Output the (X, Y) coordinate of the center of the cell containing the given text.  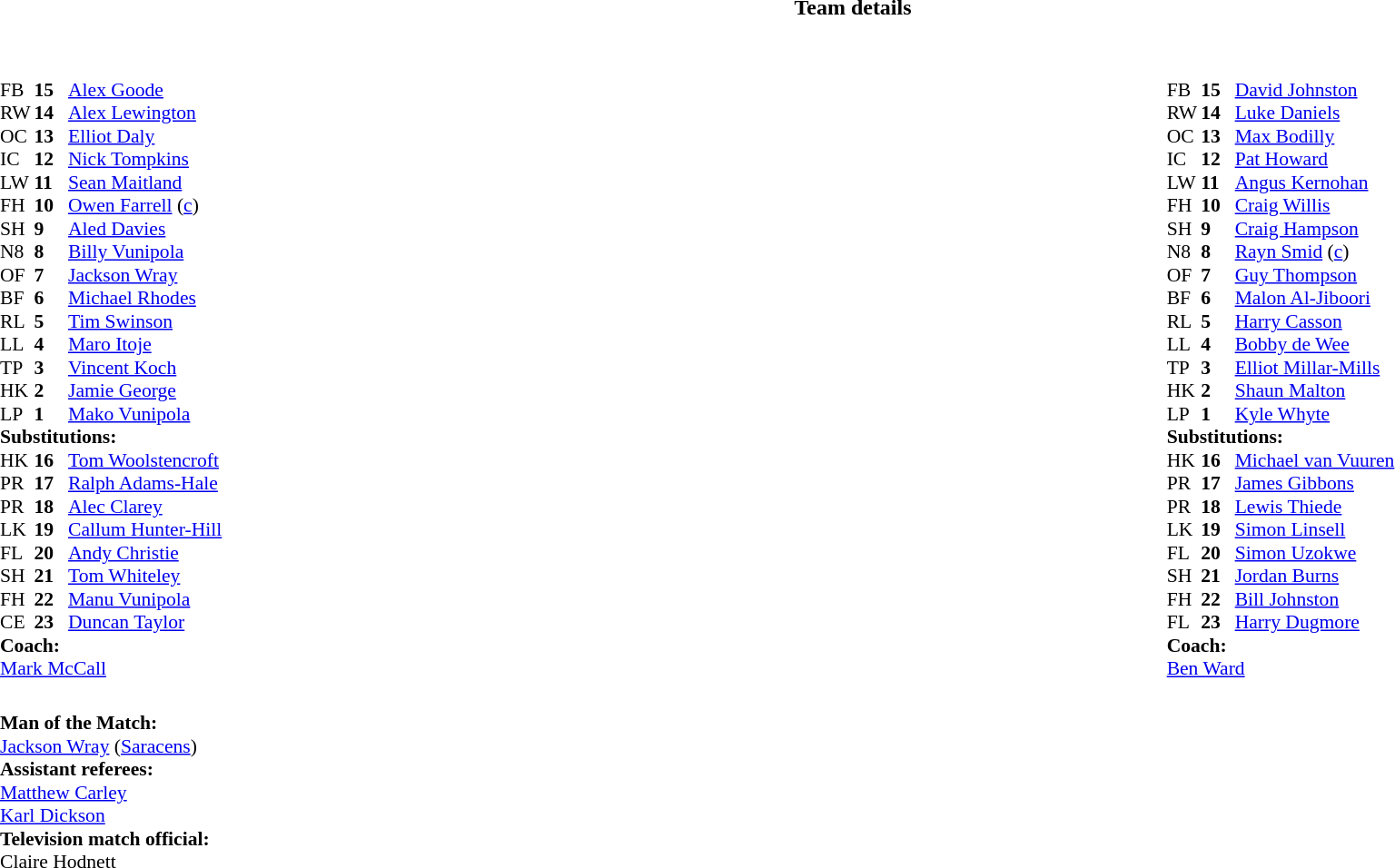
Sean Maitland (145, 182)
Vincent Koch (145, 368)
Rayn Smid (c) (1315, 252)
Simon Uzokwe (1315, 553)
James Gibbons (1315, 484)
Aled Davies (145, 229)
Kyle Whyte (1315, 414)
CE (17, 622)
Simon Linsell (1315, 529)
Pat Howard (1315, 159)
Michael van Vuuren (1315, 460)
Callum Hunter-Hill (145, 529)
Mark McCall (111, 669)
Craig Willis (1315, 206)
Elliot Millar-Mills (1315, 368)
Alex Goode (145, 90)
Max Bodilly (1315, 136)
Angus Kernohan (1315, 182)
Tom Woolstencroft (145, 460)
Ben Ward (1281, 669)
Craig Hampson (1315, 229)
Jackson Wray (145, 275)
Jordan Burns (1315, 577)
Shaun Malton (1315, 391)
Luke Daniels (1315, 113)
Billy Vunipola (145, 252)
Alec Clarey (145, 507)
Mako Vunipola (145, 414)
Alex Lewington (145, 113)
Harry Casson (1315, 321)
Tim Swinson (145, 321)
Ralph Adams-Hale (145, 484)
Owen Farrell (c) (145, 206)
Duncan Taylor (145, 622)
Manu Vunipola (145, 599)
Bill Johnston (1315, 599)
Maro Itoje (145, 344)
Tom Whiteley (145, 577)
Lewis Thiede (1315, 507)
Nick Tompkins (145, 159)
Michael Rhodes (145, 299)
Andy Christie (145, 553)
Guy Thompson (1315, 275)
Malon Al-Jiboori (1315, 299)
Elliot Daly (145, 136)
Jamie George (145, 391)
Bobby de Wee (1315, 344)
Harry Dugmore (1315, 622)
David Johnston (1315, 90)
